Output the [X, Y] coordinate of the center of the cell containing the given text.  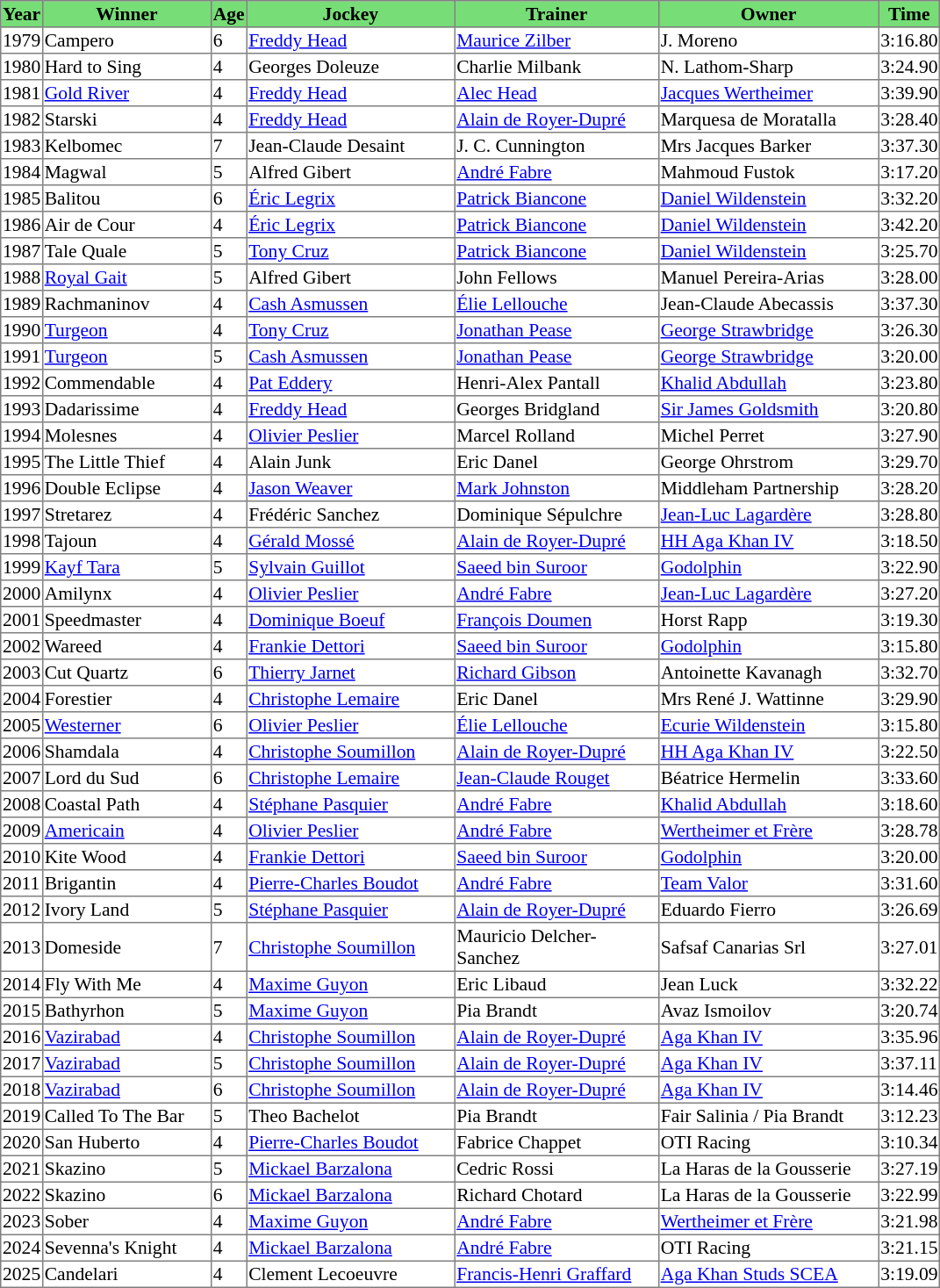
1986 [22, 225]
Domeside [126, 947]
3:27.19 [909, 1169]
Aga Khan Studs SCEA [768, 1274]
Maurice Zilber [556, 40]
2010 [22, 857]
2018 [22, 1090]
Clement Lecoeuvre [351, 1274]
3:18.60 [909, 804]
Georges Bridgland [556, 409]
2004 [22, 699]
Commendable [126, 383]
Mark Johnston [556, 488]
George Ohrstrom [768, 462]
2021 [22, 1169]
3:32.70 [909, 673]
3:19.30 [909, 620]
3:24.90 [909, 67]
Fly With Me [126, 984]
Molesnes [126, 435]
Mrs René J. Wattinne [768, 699]
3:17.20 [909, 172]
Jean-Claude Abecassis [768, 304]
3:29.70 [909, 462]
3:14.46 [909, 1090]
Year [22, 14]
2023 [22, 1221]
Manuel Pereira-Arias [768, 277]
Westerner [126, 725]
Dominique Boeuf [351, 620]
3:35.96 [909, 1037]
Sir James Goldsmith [768, 409]
Richard Gibson [556, 673]
3:29.90 [909, 699]
2012 [22, 910]
Jean Luck [768, 984]
Brigantin [126, 883]
Stretarez [126, 514]
John Fellows [556, 277]
Gérald Mossé [351, 541]
Richard Chotard [556, 1195]
Ecurie Wildenstein [768, 725]
The Little Thief [126, 462]
Jason Weaver [351, 488]
Kite Wood [126, 857]
Kayf Tara [126, 567]
3:28.20 [909, 488]
Francis-Henri Graffard [556, 1274]
3:27.90 [909, 435]
Starski [126, 119]
Kelbomec [126, 146]
Avaz Ismoilov [768, 1011]
Frédéric Sanchez [351, 514]
2008 [22, 804]
Royal Gait [126, 277]
Jockey [351, 14]
3:22.99 [909, 1195]
Cut Quartz [126, 673]
Eric Libaud [556, 984]
3:21.15 [909, 1248]
Fair Salinia / Pia Brandt [768, 1116]
Speedmaster [126, 620]
2017 [22, 1063]
2020 [22, 1142]
1995 [22, 462]
3:28.80 [909, 514]
1997 [22, 514]
Mrs Jacques Barker [768, 146]
3:28.78 [909, 831]
3:10.34 [909, 1142]
1991 [22, 356]
3:28.40 [909, 119]
Campero [126, 40]
2016 [22, 1037]
Double Eclipse [126, 488]
Trainer [556, 14]
San Huberto [126, 1142]
Wareed [126, 646]
Michel Perret [768, 435]
Horst Rapp [768, 620]
Alec Head [556, 93]
Eduardo Fierro [768, 910]
2006 [22, 752]
2009 [22, 831]
Béatrice Hermelin [768, 778]
3:20.74 [909, 1011]
Age [228, 14]
1994 [22, 435]
1984 [22, 172]
3:19.09 [909, 1274]
Rachmaninov [126, 304]
1996 [22, 488]
2015 [22, 1011]
François Doumen [556, 620]
Time [909, 14]
3:16.80 [909, 40]
3:20.80 [909, 409]
3:12.23 [909, 1116]
2022 [22, 1195]
Shamdala [126, 752]
2013 [22, 947]
3:32.20 [909, 198]
Hard to Sing [126, 67]
1999 [22, 567]
Magwal [126, 172]
Marcel Rolland [556, 435]
Bathyrhon [126, 1011]
1990 [22, 330]
Dadarissime [126, 409]
Theo Bachelot [351, 1116]
1992 [22, 383]
Sober [126, 1221]
2000 [22, 594]
3:28.00 [909, 277]
3:23.80 [909, 383]
Mahmoud Fustok [768, 172]
Charlie Milbank [556, 67]
J. C. Cunnington [556, 146]
Sevenna's Knight [126, 1248]
3:33.60 [909, 778]
1989 [22, 304]
2001 [22, 620]
Marquesa de Moratalla [768, 119]
Jean-Claude Rouget [556, 778]
3:26.69 [909, 910]
Tajoun [126, 541]
3:39.90 [909, 93]
Called To The Bar [126, 1116]
Tale Quale [126, 251]
1998 [22, 541]
3:22.50 [909, 752]
Air de Cour [126, 225]
Fabrice Chappet [556, 1142]
J. Moreno [768, 40]
2014 [22, 984]
Forestier [126, 699]
Thierry Jarnet [351, 673]
2011 [22, 883]
Mauricio Delcher-Sanchez [556, 947]
3:21.98 [909, 1221]
2002 [22, 646]
3:18.50 [909, 541]
Americain [126, 831]
Dominique Sépulchre [556, 514]
Middleham Partnership [768, 488]
3:25.70 [909, 251]
3:26.30 [909, 330]
Coastal Path [126, 804]
1980 [22, 67]
1985 [22, 198]
3:27.01 [909, 947]
Owner [768, 14]
1987 [22, 251]
3:31.60 [909, 883]
Winner [126, 14]
2003 [22, 673]
3:37.11 [909, 1063]
1993 [22, 409]
Amilynx [126, 594]
Candelari [126, 1274]
Antoinette Kavanagh [768, 673]
Cedric Rossi [556, 1169]
2007 [22, 778]
1988 [22, 277]
1982 [22, 119]
Jean-Claude Desaint [351, 146]
Safsaf Canarias Srl [768, 947]
2005 [22, 725]
3:42.20 [909, 225]
Lord du Sud [126, 778]
Georges Doleuze [351, 67]
Pat Eddery [351, 383]
Ivory Land [126, 910]
Team Valor [768, 883]
2024 [22, 1248]
1981 [22, 93]
1979 [22, 40]
3:32.22 [909, 984]
Henri-Alex Pantall [556, 383]
Alain Junk [351, 462]
3:27.20 [909, 594]
N. Lathom-Sharp [768, 67]
1983 [22, 146]
Balitou [126, 198]
Sylvain Guillot [351, 567]
3:22.90 [909, 567]
2019 [22, 1116]
Jacques Wertheimer [768, 93]
2025 [22, 1274]
Gold River [126, 93]
